Return the (X, Y) coordinate for the center point of the cell that contains the specified text.  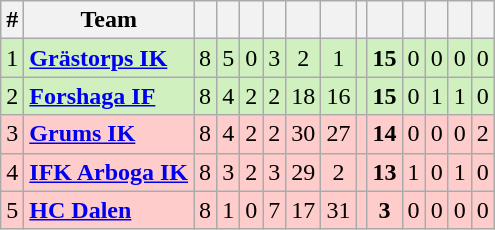
29 (304, 172)
Grästorps IK (109, 58)
# (12, 20)
13 (384, 172)
17 (304, 210)
Team (109, 20)
7 (274, 210)
18 (304, 96)
30 (304, 134)
Forshaga IF (109, 96)
Grums IK (109, 134)
31 (338, 210)
HC Dalen (109, 210)
IFK Arboga IK (109, 172)
14 (384, 134)
27 (338, 134)
16 (338, 96)
